Scan for the cell matching the given text and deliver its (X, Y) coordinate at center. 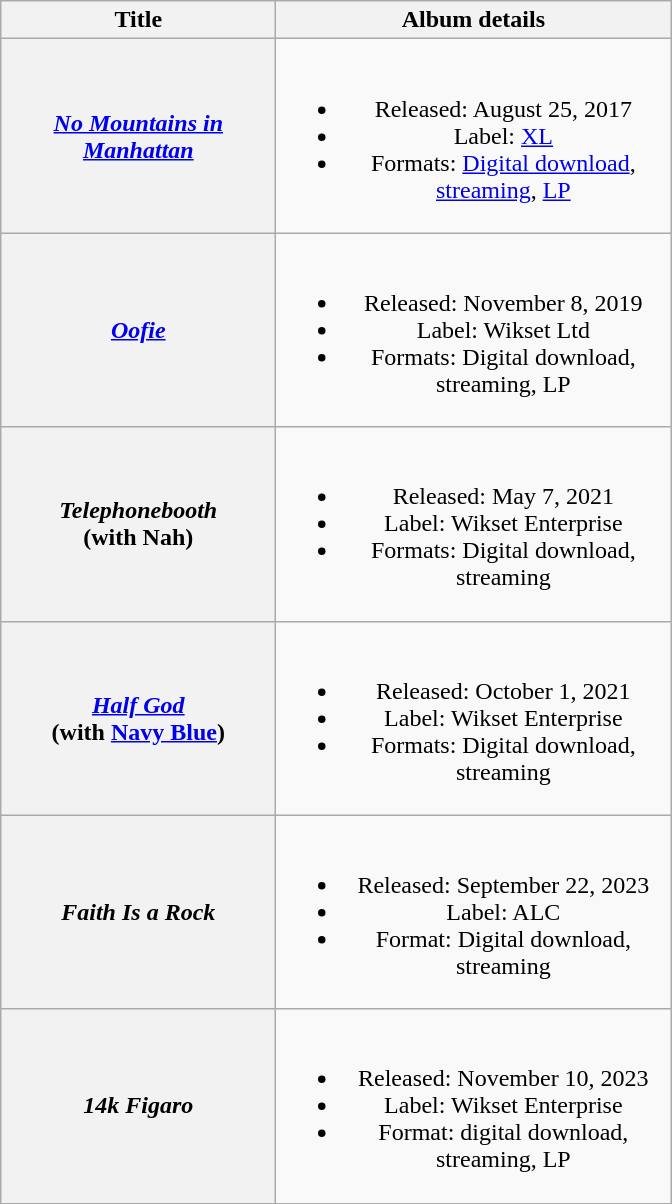
14k Figaro (138, 1106)
Album details (474, 20)
Title (138, 20)
Released: November 8, 2019Label: Wikset LtdFormats: Digital download, streaming, LP (474, 330)
Released: November 10, 2023Label: Wikset EnterpriseFormat: digital download, streaming, LP (474, 1106)
No Mountains in Manhattan (138, 136)
Released: October 1, 2021Label: Wikset EnterpriseFormats: Digital download, streaming (474, 718)
Released: August 25, 2017Label: XLFormats: Digital download, streaming, LP (474, 136)
Released: May 7, 2021Label: Wikset EnterpriseFormats: Digital download, streaming (474, 524)
Released: September 22, 2023Label: ALCFormat: Digital download, streaming (474, 912)
Oofie (138, 330)
Faith Is a Rock (138, 912)
Telephonebooth(with Nah) (138, 524)
Half God(with Navy Blue) (138, 718)
